Detect which cell encompasses the target text, then output its (x, y) center coordinate. 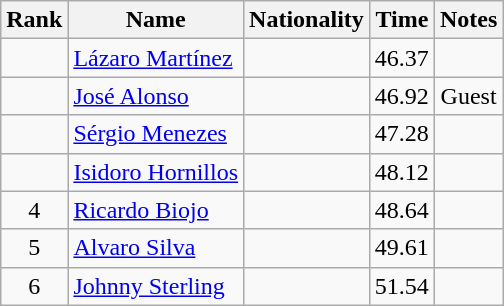
51.54 (402, 286)
Rank (34, 20)
Name (156, 20)
Sérgio Menezes (156, 134)
Notes (468, 20)
46.92 (402, 96)
49.61 (402, 248)
Ricardo Biojo (156, 210)
Lázaro Martínez (156, 58)
4 (34, 210)
46.37 (402, 58)
6 (34, 286)
Guest (468, 96)
Time (402, 20)
47.28 (402, 134)
Isidoro Hornillos (156, 172)
48.64 (402, 210)
48.12 (402, 172)
Nationality (307, 20)
Johnny Sterling (156, 286)
5 (34, 248)
Alvaro Silva (156, 248)
José Alonso (156, 96)
